Locate the cell with the specified text and output its (x, y) center coordinate. 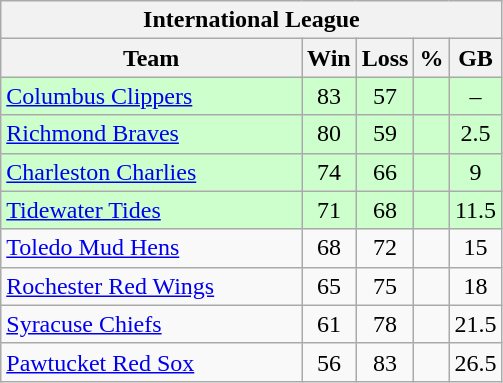
Rochester Red Wings (152, 286)
Toledo Mud Hens (152, 248)
21.5 (476, 324)
65 (330, 286)
9 (476, 172)
57 (385, 96)
59 (385, 134)
15 (476, 248)
Richmond Braves (152, 134)
Charleston Charlies (152, 172)
Tidewater Tides (152, 210)
72 (385, 248)
Pawtucket Red Sox (152, 362)
56 (330, 362)
80 (330, 134)
– (476, 96)
Win (330, 58)
Syracuse Chiefs (152, 324)
26.5 (476, 362)
GB (476, 58)
74 (330, 172)
Columbus Clippers (152, 96)
% (432, 58)
Team (152, 58)
78 (385, 324)
66 (385, 172)
Loss (385, 58)
71 (330, 210)
11.5 (476, 210)
61 (330, 324)
18 (476, 286)
75 (385, 286)
International League (252, 20)
2.5 (476, 134)
